Return (x, y) of the center of cell containing provided text 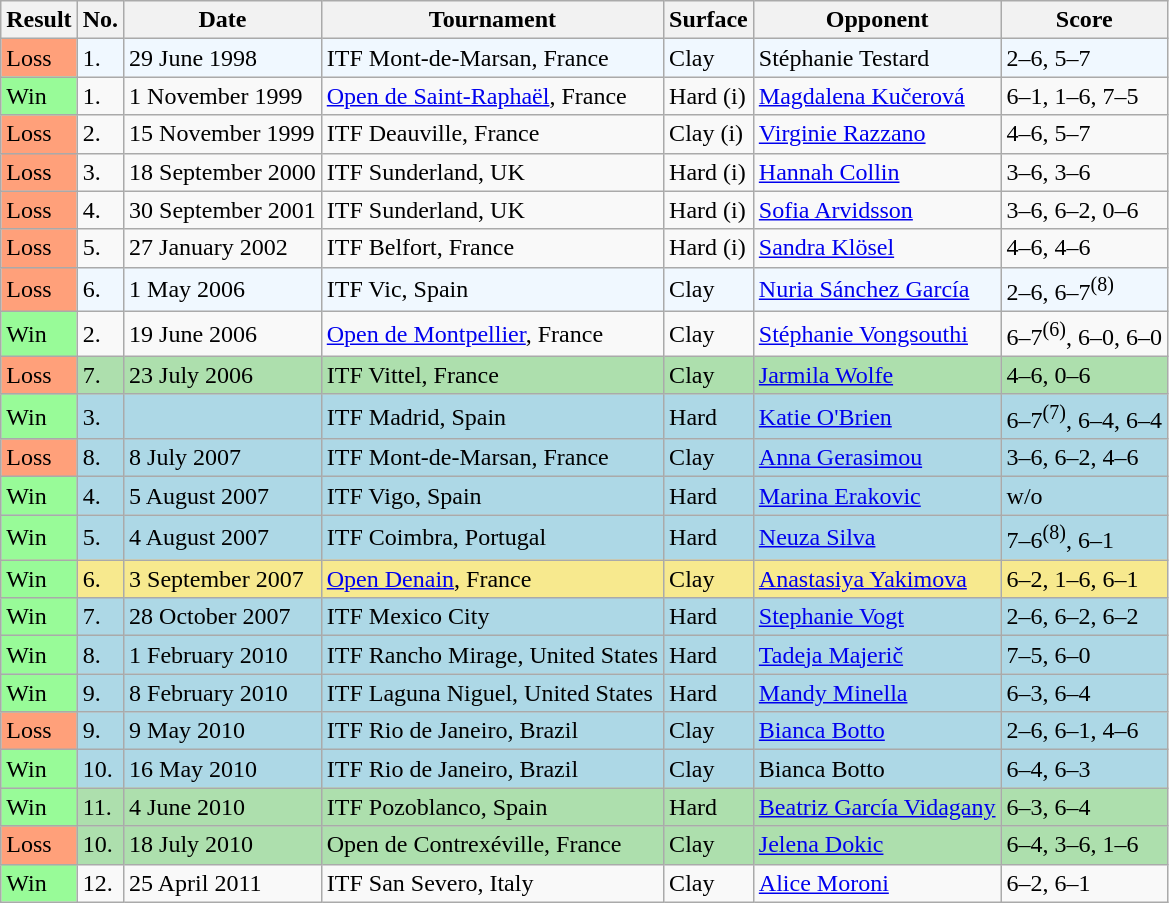
Anastasiya Yakimova (877, 579)
Open de Montpellier, France (492, 334)
15 November 1999 (223, 134)
ITF Pozoblanco, Spain (492, 807)
4–6, 5–7 (1084, 134)
ITF Vittel, France (492, 375)
ITF Belfort, France (492, 248)
Nuria Sánchez García (877, 290)
28 October 2007 (223, 617)
6–1, 1–6, 7–5 (1084, 96)
3–6, 6–2, 4–6 (1084, 458)
ITF San Severo, Italy (492, 883)
4 August 2007 (223, 538)
2–6, 6–1, 4–6 (1084, 731)
Katie O'Brien (877, 416)
27 January 2002 (223, 248)
Jarmila Wolfe (877, 375)
Date (223, 20)
Stéphanie Vongsouthi (877, 334)
6–2, 1–6, 6–1 (1084, 579)
29 June 1998 (223, 58)
8 February 2010 (223, 693)
3–6, 3–6 (1084, 172)
2–6, 6–7(8) (1084, 290)
Jelena Dokic (877, 845)
Score (1084, 20)
3 September 2007 (223, 579)
Stéphanie Testard (877, 58)
Mandy Minella (877, 693)
5 August 2007 (223, 496)
11. (100, 807)
2–6, 6–2, 6–2 (1084, 617)
Sandra Klösel (877, 248)
ITF Mexico City (492, 617)
ITF Madrid, Spain (492, 416)
30 September 2001 (223, 210)
Stephanie Vogt (877, 617)
Anna Gerasimou (877, 458)
ITF Rancho Mirage, United States (492, 655)
9 May 2010 (223, 731)
1 February 2010 (223, 655)
3–6, 6–2, 0–6 (1084, 210)
Tadeja Majerič (877, 655)
Tournament (492, 20)
19 June 2006 (223, 334)
ITF Laguna Niguel, United States (492, 693)
8 July 2007 (223, 458)
Neuza Silva (877, 538)
Magdalena Kučerová (877, 96)
Marina Erakovic (877, 496)
Virginie Razzano (877, 134)
Open de Saint-Raphaël, France (492, 96)
w/o (1084, 496)
Beatriz García Vidagany (877, 807)
Hannah Collin (877, 172)
23 July 2006 (223, 375)
6–4, 6–3 (1084, 769)
Result (39, 20)
Sofia Arvidsson (877, 210)
Open de Contrexéville, France (492, 845)
6–2, 6–1 (1084, 883)
6–7(7), 6–4, 6–4 (1084, 416)
Alice Moroni (877, 883)
6–4, 3–6, 1–6 (1084, 845)
No. (100, 20)
2–6, 5–7 (1084, 58)
18 September 2000 (223, 172)
ITF Vigo, Spain (492, 496)
4 June 2010 (223, 807)
18 July 2010 (223, 845)
4–6, 4–6 (1084, 248)
ITF Coimbra, Portugal (492, 538)
25 April 2011 (223, 883)
Opponent (877, 20)
1 May 2006 (223, 290)
6–7(6), 6–0, 6–0 (1084, 334)
4–6, 0–6 (1084, 375)
ITF Deauville, France (492, 134)
ITF Vic, Spain (492, 290)
7–5, 6–0 (1084, 655)
12. (100, 883)
16 May 2010 (223, 769)
Open Denain, France (492, 579)
1 November 1999 (223, 96)
Surface (709, 20)
Clay (i) (709, 134)
7–6(8), 6–1 (1084, 538)
